Return (X, Y) of the center of cell containing provided text 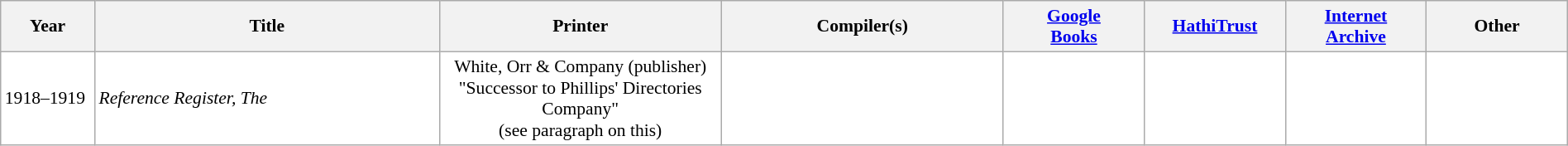
Title (266, 27)
Compiler(s) (862, 27)
1918–1919 (48, 98)
HathiTrust (1215, 27)
Reference Register, The (266, 98)
InternetArchive (1355, 27)
GoogleBooks (1073, 27)
Year (48, 27)
Other (1497, 27)
White, Orr & Company (publisher)"Successor to Phillips' Directories Company"(see paragraph on this) (581, 98)
Printer (581, 27)
